Output the [x, y] coordinate of the center of the cell containing the given text.  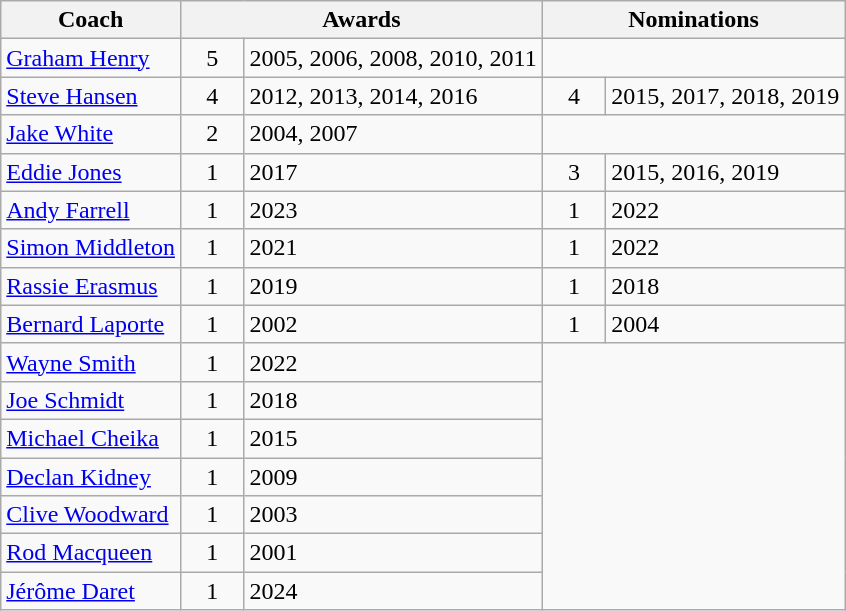
Coach [91, 20]
2019 [393, 286]
Jérôme Daret [91, 591]
Awards [361, 20]
Declan Kidney [91, 477]
2024 [393, 591]
2009 [393, 477]
2005, 2006, 2008, 2010, 2011 [393, 58]
5 [212, 58]
2017 [393, 172]
Steve Hansen [91, 96]
2003 [393, 515]
Bernard Laporte [91, 324]
2021 [393, 248]
2023 [393, 210]
Nominations [694, 20]
Wayne Smith [91, 362]
Jake White [91, 134]
Andy Farrell [91, 210]
2012, 2013, 2014, 2016 [393, 96]
3 [574, 172]
Rassie Erasmus [91, 286]
2004, 2007 [393, 134]
Graham Henry [91, 58]
Joe Schmidt [91, 400]
2004 [726, 324]
2015, 2016, 2019 [726, 172]
Rod Macqueen [91, 553]
2 [212, 134]
2001 [393, 553]
Simon Middleton [91, 248]
2015, 2017, 2018, 2019 [726, 96]
2015 [393, 438]
Eddie Jones [91, 172]
2002 [393, 324]
Michael Cheika [91, 438]
Clive Woodward [91, 515]
